Find where the given text appears and provide that cell's center as (x, y) coordinate. 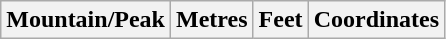
Metres (212, 20)
Feet (280, 20)
Coordinates (376, 20)
Mountain/Peak (86, 20)
